Return the (X, Y) coordinate for the center point of the cell that contains the specified text.  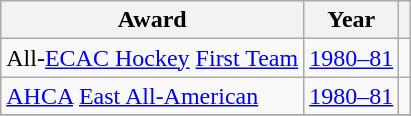
Award (152, 20)
All-ECAC Hockey First Team (152, 58)
AHCA East All-American (152, 96)
Year (352, 20)
